Output the (x, y) coordinate of the center of the cell containing the given text.  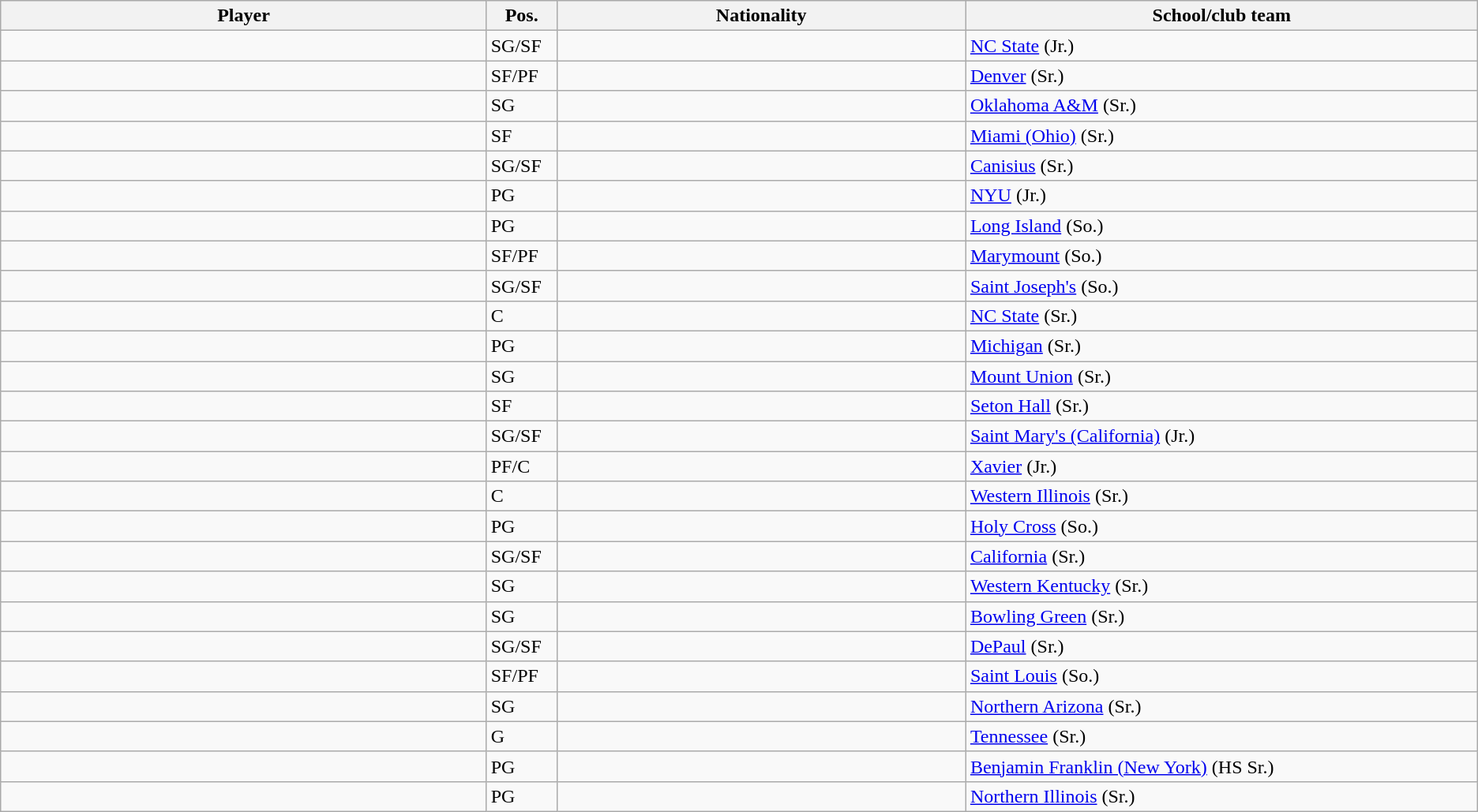
Northern Arizona (Sr.) (1221, 706)
NC State (Sr.) (1221, 316)
Seton Hall (Sr.) (1221, 406)
Michigan (Sr.) (1221, 346)
PF/C (521, 466)
Saint Joseph's (So.) (1221, 286)
Xavier (Jr.) (1221, 466)
Miami (Ohio) (Sr.) (1221, 136)
Tennessee (Sr.) (1221, 736)
Saint Mary's (California) (Jr.) (1221, 436)
Holy Cross (So.) (1221, 526)
Denver (Sr.) (1221, 76)
Marymount (So.) (1221, 256)
Long Island (So.) (1221, 226)
Saint Louis (So.) (1221, 676)
NC State (Jr.) (1221, 46)
Pos. (521, 16)
Oklahoma A&M (Sr.) (1221, 106)
Canisius (Sr.) (1221, 166)
NYU (Jr.) (1221, 196)
Western Illinois (Sr.) (1221, 496)
Mount Union (Sr.) (1221, 376)
DePaul (Sr.) (1221, 646)
Player (243, 16)
Western Kentucky (Sr.) (1221, 586)
Nationality (761, 16)
Northern Illinois (Sr.) (1221, 796)
School/club team (1221, 16)
G (521, 736)
Benjamin Franklin (New York) (HS Sr.) (1221, 766)
California (Sr.) (1221, 556)
Bowling Green (Sr.) (1221, 616)
